Scan for the cell matching the given text and deliver its [x, y] coordinate at center. 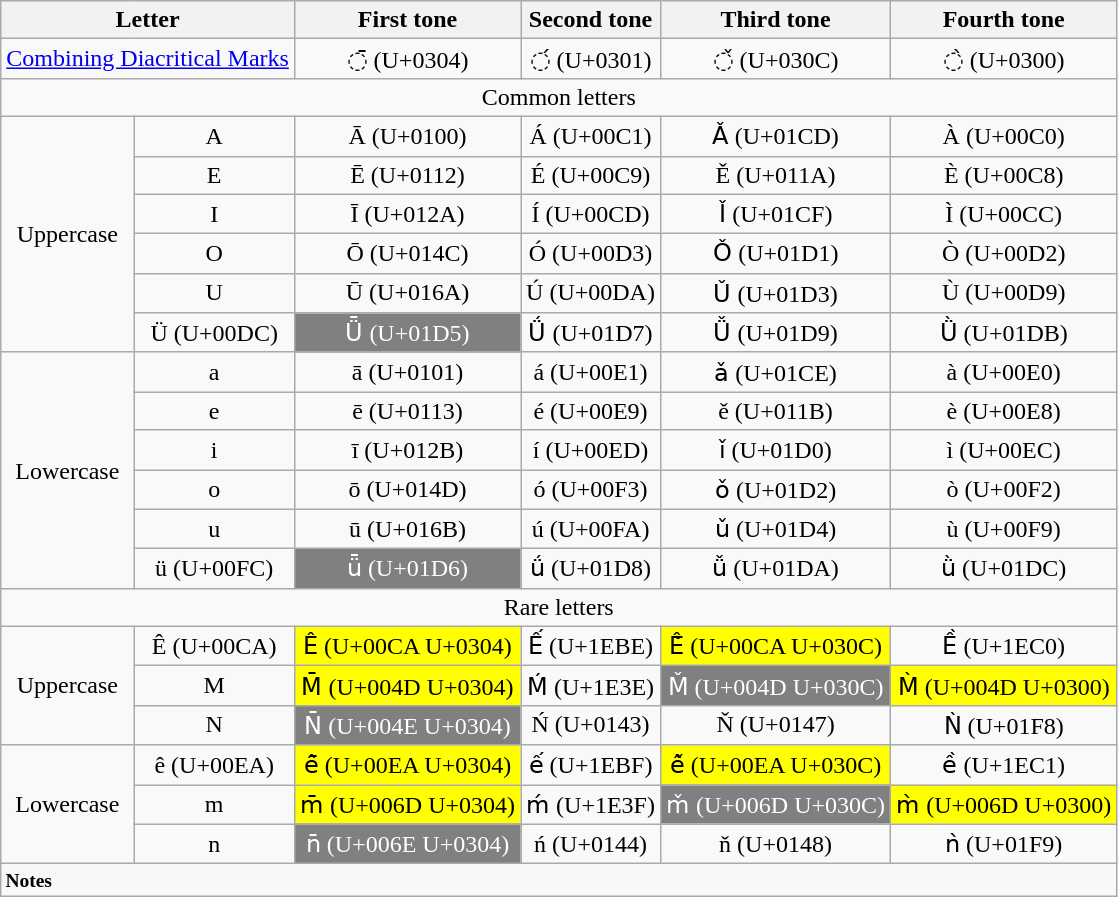
N̄ (U+004E U+0304) [407, 725]
ê̌ (U+00EA U+030C) [775, 765]
ǔ (U+01D4) [775, 529]
ǐ (U+01D0) [775, 450]
Ǖ (U+01D5) [407, 333]
a [214, 372]
ě (U+011B) [775, 411]
Third tone [775, 20]
Ê (U+00CA) [214, 646]
A [214, 136]
U [214, 293]
Ī (U+012A) [407, 214]
ú (U+00FA) [591, 529]
o [214, 490]
Common letters [559, 97]
ǎ (U+01CE) [775, 372]
Ǒ (U+01D1) [775, 254]
Ē (U+0112) [407, 175]
ǹ (U+01F9) [1004, 844]
ū (U+016B) [407, 529]
First tone [407, 20]
ǒ (U+01D2) [775, 490]
Ề (U+1EC0) [1004, 646]
ń (U+0144) [591, 844]
Ế (U+1EBE) [591, 646]
m̄ (U+006D U+0304) [407, 804]
◌́ (U+0301) [591, 59]
M [214, 686]
E [214, 175]
Ǐ (U+01CF) [775, 214]
Ü (U+00DC) [214, 333]
ù (U+00F9) [1004, 529]
ō (U+014D) [407, 490]
À (U+00C0) [1004, 136]
m [214, 804]
ü (U+00FC) [214, 569]
ế (U+1EBF) [591, 765]
Ê̄ (U+00CA U+0304) [407, 646]
ň (U+0148) [775, 844]
è (U+00E8) [1004, 411]
í (U+00ED) [591, 450]
ǖ (U+01D6) [407, 569]
Second tone [591, 20]
ǚ (U+01DA) [775, 569]
ǜ (U+01DC) [1004, 569]
Ó (U+00D3) [591, 254]
Ê̌ (U+00CA U+030C) [775, 646]
Ō (U+014C) [407, 254]
ó (U+00F3) [591, 490]
M̌ (U+004D U+030C) [775, 686]
È (U+00C8) [1004, 175]
Ň (U+0147) [775, 725]
Ǔ (U+01D3) [775, 293]
Ḿ (U+1E3E) [591, 686]
ḿ (U+1E3F) [591, 804]
ì (U+00EC) [1004, 450]
◌̄ (U+0304) [407, 59]
◌̌ (U+030C) [775, 59]
Ā (U+0100) [407, 136]
à (U+00E0) [1004, 372]
m̌ (U+006D U+030C) [775, 804]
Ú (U+00DA) [591, 293]
i [214, 450]
Ì (U+00CC) [1004, 214]
M̄ (U+004D U+0304) [407, 686]
I [214, 214]
u [214, 529]
Fourth tone [1004, 20]
Letter [148, 20]
ē (U+0113) [407, 411]
Combining Diacritical Marks [148, 59]
Ǎ (U+01CD) [775, 136]
Rare letters [559, 607]
Ǘ (U+01D7) [591, 333]
N [214, 725]
ò (U+00F2) [1004, 490]
m̀ (U+006D U+0300) [1004, 804]
ề (U+1EC1) [1004, 765]
Ū (U+016A) [407, 293]
e [214, 411]
Í (U+00CD) [591, 214]
ǘ (U+01D8) [591, 569]
É (U+00C9) [591, 175]
Ǹ (U+01F8) [1004, 725]
Ǚ (U+01D9) [775, 333]
Ě (U+011A) [775, 175]
n [214, 844]
Ń (U+0143) [591, 725]
é (U+00E9) [591, 411]
á (U+00E1) [591, 372]
M̀ (U+004D U+0300) [1004, 686]
Ǜ (U+01DB) [1004, 333]
Ù (U+00D9) [1004, 293]
◌̀ (U+0300) [1004, 59]
Notes [559, 880]
n̄ (U+006E U+0304) [407, 844]
ā (U+0101) [407, 372]
ê̄ (U+00EA U+0304) [407, 765]
ê (U+00EA) [214, 765]
ī (U+012B) [407, 450]
Ò (U+00D2) [1004, 254]
Á (U+00C1) [591, 136]
O [214, 254]
